For the text-containing cell, return its midpoint in [X, Y] coordinate format. 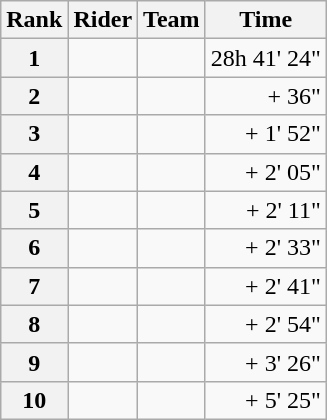
+ 2' 11" [266, 210]
Rank [34, 20]
+ 2' 54" [266, 324]
6 [34, 248]
+ 5' 25" [266, 400]
1 [34, 58]
Time [266, 20]
28h 41' 24" [266, 58]
+ 2' 05" [266, 172]
2 [34, 96]
+ 3' 26" [266, 362]
+ 1' 52" [266, 134]
9 [34, 362]
+ 36" [266, 96]
+ 2' 33" [266, 248]
3 [34, 134]
Rider [103, 20]
10 [34, 400]
Team [172, 20]
7 [34, 286]
4 [34, 172]
+ 2' 41" [266, 286]
8 [34, 324]
5 [34, 210]
